Provide the (X, Y) coordinate of the cell's center where the given text is located.  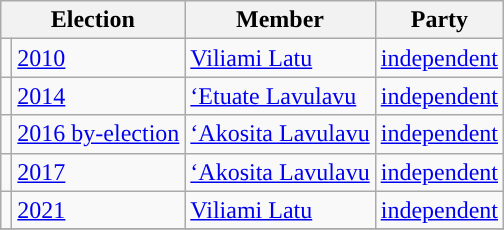
2016 by-election (98, 134)
2014 (98, 96)
2010 (98, 58)
Party (439, 20)
2021 (98, 210)
Election (93, 20)
ʻEtuate Lavulavu (280, 96)
Member (280, 20)
2017 (98, 172)
